Provide the [X, Y] coordinate of the cell's center where the given text is located.  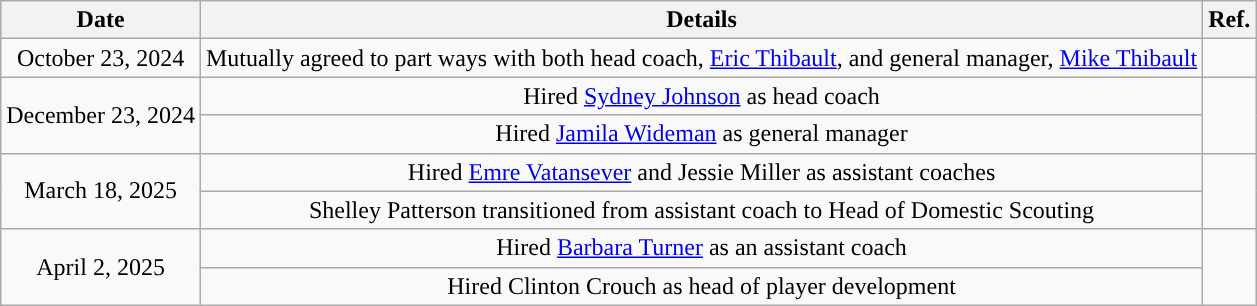
April 2, 2025 [101, 267]
Hired Jamila Wideman as general manager [701, 134]
October 23, 2024 [101, 58]
Shelley Patterson transitioned from assistant coach to Head of Domestic Scouting [701, 210]
Date [101, 20]
Hired Barbara Turner as an assistant coach [701, 248]
Ref. [1230, 20]
Hired Sydney Johnson as head coach [701, 96]
March 18, 2025 [101, 191]
Hired Emre Vatansever and Jessie Miller as assistant coaches [701, 172]
Hired Clinton Crouch as head of player development [701, 286]
December 23, 2024 [101, 115]
Mutually agreed to part ways with both head coach, Eric Thibault, and general manager, Mike Thibault [701, 58]
Details [701, 20]
